Pinpoint the cell where the given text exists, returning its [x, y] midpoint coordinate. 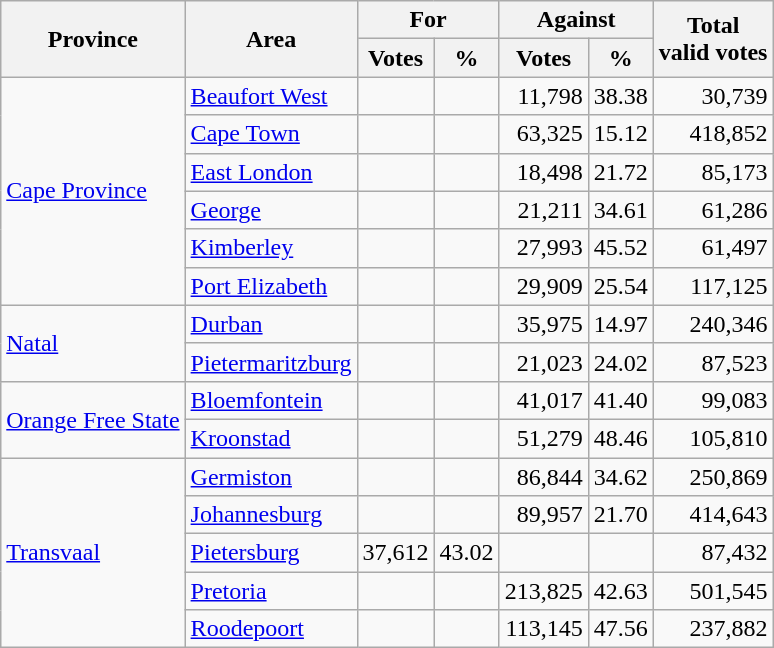
21.72 [620, 172]
113,145 [544, 629]
25.54 [620, 286]
240,346 [713, 324]
38.38 [620, 96]
43.02 [466, 553]
237,882 [713, 629]
15.12 [620, 134]
Against [576, 20]
Beaufort West [271, 96]
414,643 [713, 515]
250,869 [713, 477]
21,023 [544, 362]
For [428, 20]
89,957 [544, 515]
117,125 [713, 286]
29,909 [544, 286]
Orange Free State [93, 419]
Kroonstad [271, 438]
418,852 [713, 134]
85,173 [713, 172]
41.40 [620, 400]
45.52 [620, 248]
21,211 [544, 210]
30,739 [713, 96]
47.56 [620, 629]
42.63 [620, 591]
21.70 [620, 515]
Pretoria [271, 591]
86,844 [544, 477]
Johannesburg [271, 515]
Transvaal [93, 553]
Natal [93, 343]
Pietersburg [271, 553]
11,798 [544, 96]
48.46 [620, 438]
East London [271, 172]
61,286 [713, 210]
24.02 [620, 362]
Bloemfontein [271, 400]
Durban [271, 324]
18,498 [544, 172]
87,523 [713, 362]
Province [93, 39]
Area [271, 39]
Kimberley [271, 248]
213,825 [544, 591]
63,325 [544, 134]
27,993 [544, 248]
George [271, 210]
Roodepoort [271, 629]
501,545 [713, 591]
51,279 [544, 438]
Port Elizabeth [271, 286]
Cape Town [271, 134]
Pietermaritzburg [271, 362]
Germiston [271, 477]
99,083 [713, 400]
34.62 [620, 477]
Totalvalid votes [713, 39]
35,975 [544, 324]
61,497 [713, 248]
37,612 [396, 553]
87,432 [713, 553]
105,810 [713, 438]
Cape Province [93, 191]
14.97 [620, 324]
41,017 [544, 400]
34.61 [620, 210]
